Capture the cell that displays the provided text and extract its (x, y) central coordinate. 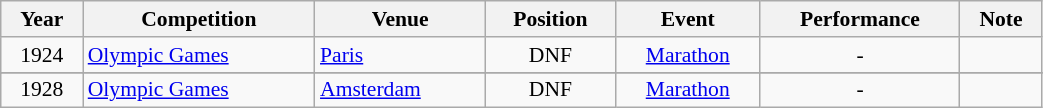
1924 (42, 55)
Position (550, 19)
Amsterdam (400, 90)
Venue (400, 19)
1928 (42, 90)
Performance (860, 19)
Note (1001, 19)
Competition (199, 19)
Paris (400, 55)
Year (42, 19)
Event (688, 19)
